Return (x, y) of the center of cell containing provided text 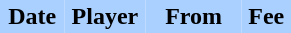
From (194, 16)
Player (106, 16)
Fee (266, 16)
Date (32, 16)
